Find where the given text appears and provide that cell's center as (X, Y) coordinate. 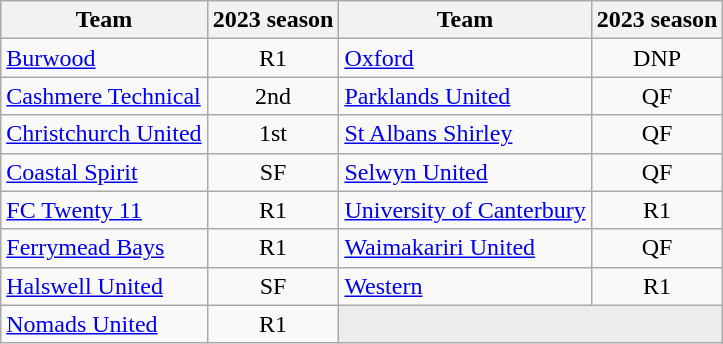
University of Canterbury (465, 210)
1st (273, 134)
Coastal Spirit (104, 172)
Christchurch United (104, 134)
2nd (273, 96)
Halswell United (104, 286)
Oxford (465, 58)
Waimakariri United (465, 248)
Ferrymead Bays (104, 248)
Western (465, 286)
Burwood (104, 58)
Parklands United (465, 96)
Nomads United (104, 324)
Cashmere Technical (104, 96)
DNP (657, 58)
Selwyn United (465, 172)
St Albans Shirley (465, 134)
FC Twenty 11 (104, 210)
